Pinpoint the cell where the given text exists, returning its [X, Y] midpoint coordinate. 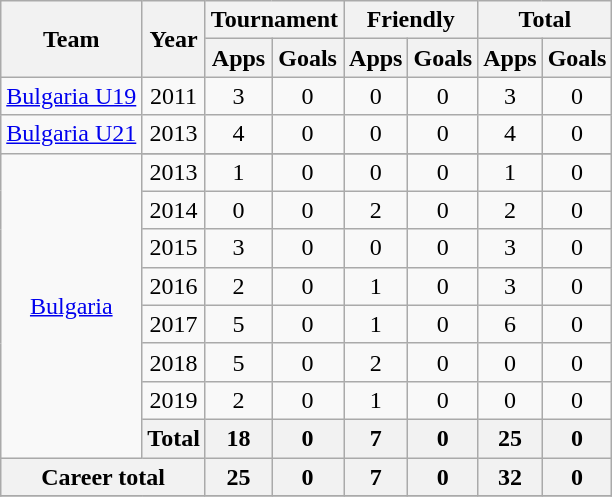
Friendly [411, 20]
Career total [104, 477]
2014 [174, 210]
Bulgaria U19 [72, 96]
32 [510, 477]
Bulgaria U21 [72, 134]
6 [510, 324]
Team [72, 39]
2011 [174, 96]
2018 [174, 362]
2016 [174, 286]
Year [174, 39]
18 [238, 438]
Tournament [274, 20]
2015 [174, 248]
Bulgaria [72, 305]
2017 [174, 324]
2019 [174, 400]
